Determine the (X, Y) coordinate at the center of the cell enclosing the given text.  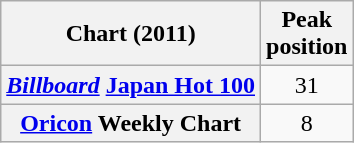
Oricon Weekly Chart (131, 123)
8 (307, 123)
31 (307, 85)
Peakposition (307, 34)
Chart (2011) (131, 34)
Billboard Japan Hot 100 (131, 85)
